Output the [x, y] coordinate of the center of the cell containing the given text.  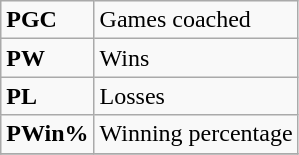
Winning percentage [196, 134]
Wins [196, 58]
PW [48, 58]
PGC [48, 20]
PWin% [48, 134]
Games coached [196, 20]
Losses [196, 96]
PL [48, 96]
